Provide the (x, y) coordinate of the cell's center where the given text is located.  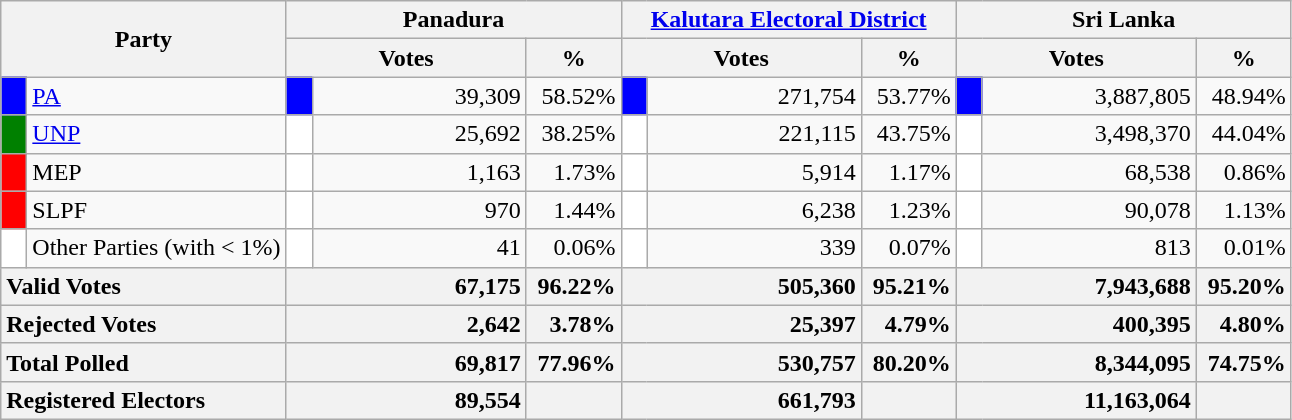
Rejected Votes (144, 324)
3.78% (574, 324)
Other Parties (with < 1%) (156, 248)
SLPF (156, 210)
25,397 (741, 324)
Registered Electors (144, 400)
Panadura (454, 20)
3,498,370 (1089, 134)
Sri Lanka (1124, 20)
UNP (156, 134)
89,554 (406, 400)
74.75% (1244, 362)
1.73% (574, 172)
970 (419, 210)
1.44% (574, 210)
4.79% (908, 324)
339 (754, 248)
96.22% (574, 286)
8,344,095 (1076, 362)
661,793 (741, 400)
5,914 (754, 172)
68,538 (1089, 172)
67,175 (406, 286)
95.21% (908, 286)
505,360 (741, 286)
4.80% (1244, 324)
1.23% (908, 210)
11,163,064 (1076, 400)
400,395 (1076, 324)
80.20% (908, 362)
0.06% (574, 248)
271,754 (754, 96)
69,817 (406, 362)
95.20% (1244, 286)
3,887,805 (1089, 96)
1.17% (908, 172)
39,309 (419, 96)
2,642 (406, 324)
MEP (156, 172)
530,757 (741, 362)
Kalutara Electoral District (788, 20)
221,115 (754, 134)
38.25% (574, 134)
0.07% (908, 248)
PA (156, 96)
Party (144, 39)
0.86% (1244, 172)
77.96% (574, 362)
Total Polled (144, 362)
25,692 (419, 134)
0.01% (1244, 248)
41 (419, 248)
90,078 (1089, 210)
1,163 (419, 172)
53.77% (908, 96)
43.75% (908, 134)
1.13% (1244, 210)
58.52% (574, 96)
6,238 (754, 210)
Valid Votes (144, 286)
44.04% (1244, 134)
7,943,688 (1076, 286)
48.94% (1244, 96)
813 (1089, 248)
